Pinpoint the cell where the given text exists, returning its (X, Y) midpoint coordinate. 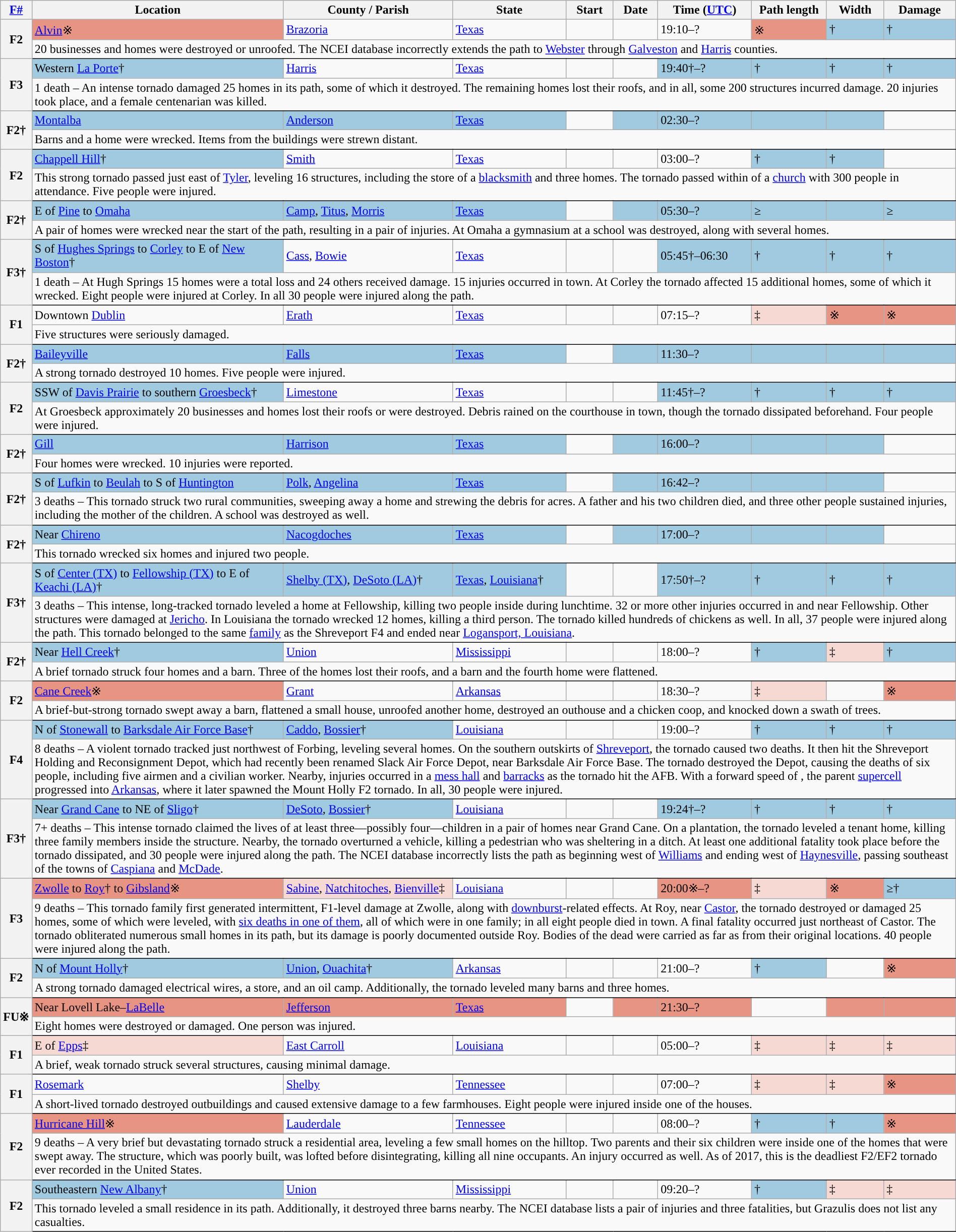
F4 (16, 759)
Anderson (368, 120)
Cane Creek※ (157, 691)
Grant (368, 691)
18:00–? (705, 652)
Polk, Angelina (368, 482)
19:10–? (705, 30)
Jefferson (368, 1007)
Eight homes were destroyed or damaged. One person was injured. (494, 1026)
16:00–? (705, 444)
Camp, Titus, Morris (368, 211)
Cass, Bowie (368, 256)
A strong tornado damaged electrical wires, a store, and an oil camp. Additionally, the tornado leveled many barns and three homes. (494, 988)
09:20–? (705, 1189)
A brief tornado struck four homes and a barn. Three of the homes lost their roofs, and a barn and the fourth home were flattened. (494, 671)
Near Lovell Lake–LaBelle (157, 1007)
Near Chireno (157, 534)
F# (16, 10)
DeSoto, Bossier† (368, 809)
Five structures were seriously damaged. (494, 335)
Southeastern New Albany† (157, 1189)
Width (855, 10)
05:45†–06:30 (705, 256)
11:30–? (705, 354)
Chappell Hill† (157, 159)
19:00–? (705, 729)
A brief, weak tornado struck several structures, causing minimal damage. (494, 1065)
Four homes were wrecked. 10 injuries were reported. (494, 463)
07:15–? (705, 315)
Montalba (157, 120)
Rosemark (157, 1084)
18:30–? (705, 691)
Near Grand Cane to NE of Sligo† (157, 809)
Gill (157, 444)
A short-lived tornado destroyed outbuildings and caused extensive damage to a few farmhouses. Eight people were injured inside one of the houses. (494, 1103)
19:40†–? (705, 68)
Shelby (TX), DeSoto (LA)† (368, 580)
08:00–? (705, 1124)
E of Pine to Omaha (157, 211)
E of Epps‡ (157, 1045)
Western La Porte† (157, 68)
21:30–? (705, 1007)
02:30–? (705, 120)
Union, Ouachita† (368, 968)
Texas, Louisiana† (509, 580)
Smith (368, 159)
SSW of Davis Prairie to southern Groesbeck† (157, 392)
Start (589, 10)
Baileyville (157, 354)
N of Stonewall to Barksdale Air Force Base† (157, 729)
East Carroll (368, 1045)
07:00–? (705, 1084)
Harrison (368, 444)
Near Hell Creek† (157, 652)
S of Hughes Springs to Corley to E of New Boston† (157, 256)
Location (157, 10)
Date (635, 10)
Downtown Dublin (157, 315)
Brazoria (368, 30)
This tornado wrecked six homes and injured two people. (494, 553)
03:00–? (705, 159)
County / Parish (368, 10)
16:42–? (705, 482)
21:00–? (705, 968)
17:00–? (705, 534)
Limestone (368, 392)
Erath (368, 315)
Nacogdoches (368, 534)
Time (UTC) (705, 10)
20:00※–? (705, 888)
Shelby (368, 1084)
19:24†–? (705, 809)
S of Lufkin to Beulah to S of Huntington (157, 482)
11:45†–? (705, 392)
Path length (790, 10)
05:30–? (705, 211)
20 businesses and homes were destroyed or unroofed. The NCEI database incorrectly extends the path to Webster through Galveston and Harris counties. (494, 49)
Caddo, Bossier† (368, 729)
≥† (920, 888)
S of Center (TX) to Fellowship (TX) to E of Keachi (LA)† (157, 580)
N of Mount Holly† (157, 968)
Alvin※ (157, 30)
Sabine, Natchitoches, Bienville‡ (368, 888)
Zwolle to Roy† to Gibsland※ (157, 888)
Barns and a home were wrecked. Items from the buildings were strewn distant. (494, 140)
Falls (368, 354)
FU※ (16, 1017)
Lauderdale (368, 1124)
A strong tornado destroyed 10 homes. Five people were injured. (494, 373)
Harris (368, 68)
17:50†–? (705, 580)
Damage (920, 10)
Hurricane Hill※ (157, 1124)
05:00–? (705, 1045)
State (509, 10)
